Pinpoint the cell where the given text exists, returning its [X, Y] midpoint coordinate. 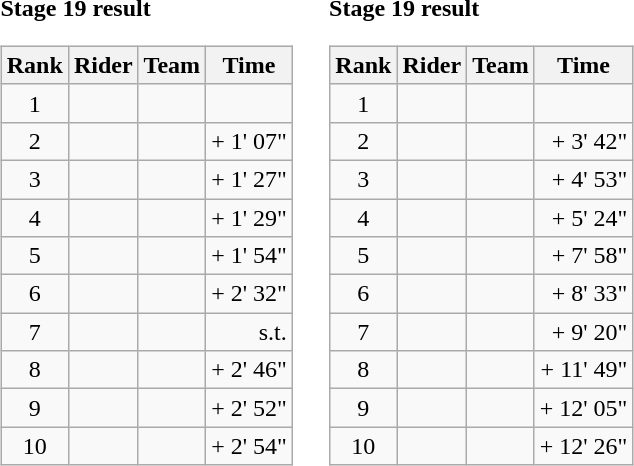
+ 1' 54" [250, 256]
+ 3' 42" [584, 141]
+ 2' 46" [250, 370]
+ 4' 53" [584, 179]
+ 1' 29" [250, 217]
+ 2' 54" [250, 446]
+ 8' 33" [584, 294]
+ 2' 52" [250, 408]
+ 9' 20" [584, 332]
+ 1' 27" [250, 179]
+ 12' 26" [584, 446]
+ 11' 49" [584, 370]
+ 1' 07" [250, 141]
s.t. [250, 332]
+ 5' 24" [584, 217]
+ 12' 05" [584, 408]
+ 7' 58" [584, 256]
+ 2' 32" [250, 294]
